For the text-containing cell, return its midpoint in (X, Y) coordinate format. 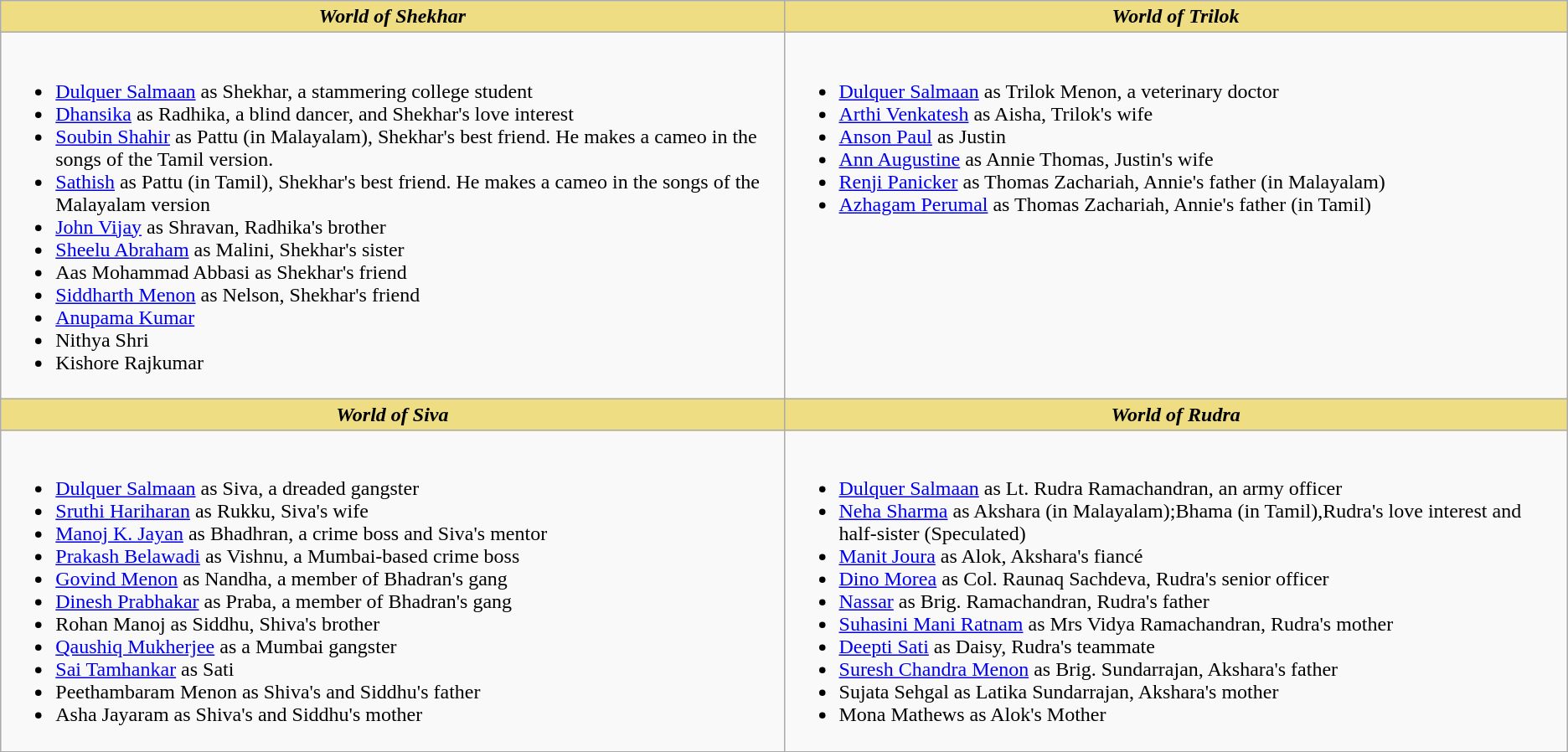
World of Rudra (1176, 415)
World of Shekhar (392, 17)
World of Trilok (1176, 17)
World of Siva (392, 415)
